Locate the cell with the specified text and output its (X, Y) center coordinate. 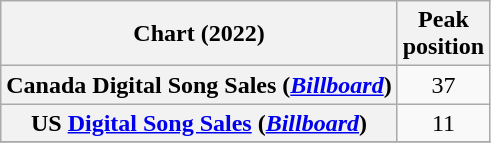
37 (443, 85)
Canada Digital Song Sales (Billboard) (199, 85)
Chart (2022) (199, 34)
US Digital Song Sales (Billboard) (199, 123)
Peakposition (443, 34)
11 (443, 123)
